Extract the (x, y) coordinate from the center of the cell holding the provided text.  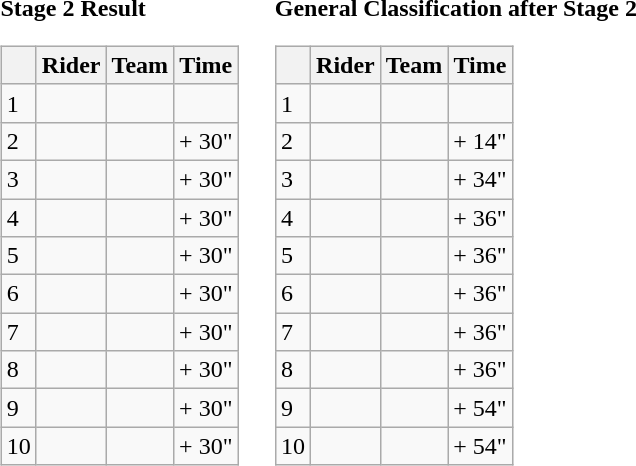
+ 34" (480, 179)
+ 14" (480, 141)
